From the cell containing the given text, extract its center point as (x, y) coordinate. 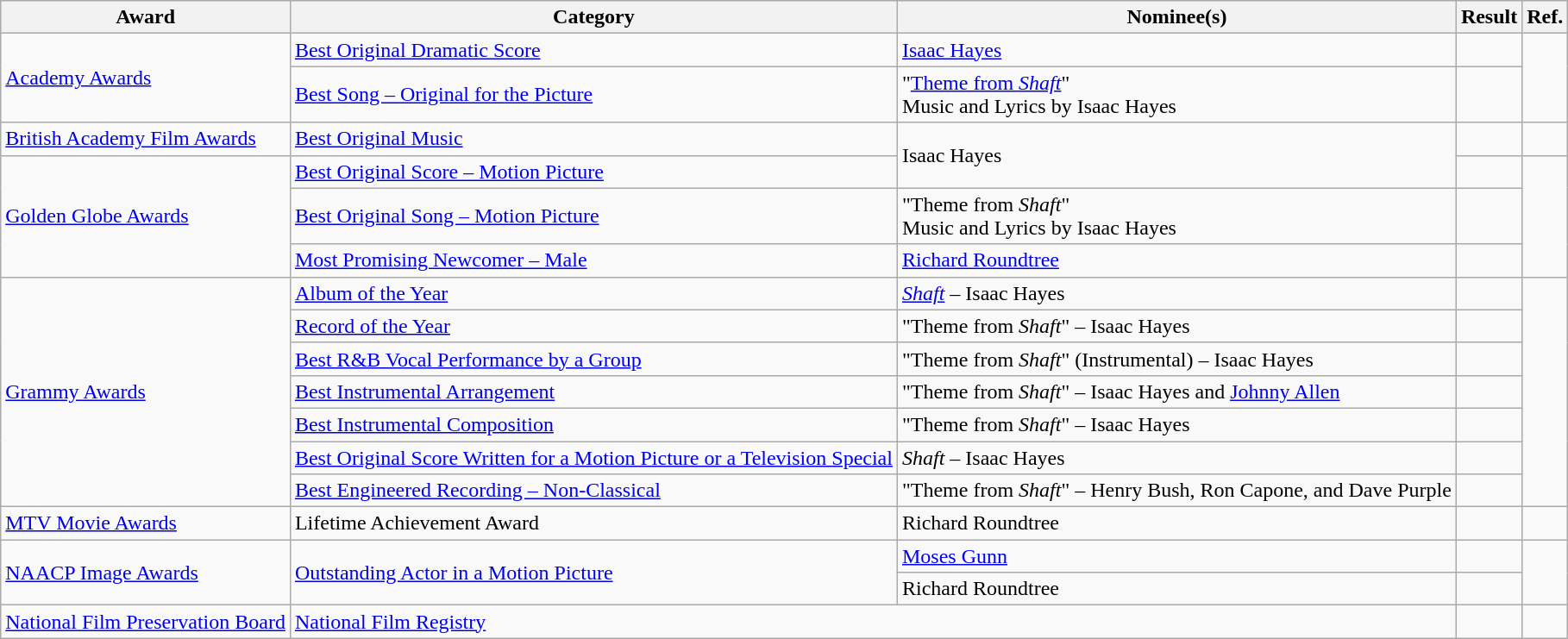
Nominee(s) (1176, 17)
Result (1489, 17)
Best Instrumental Arrangement (593, 392)
Best Original Song – Motion Picture (593, 216)
Award (146, 17)
NAACP Image Awards (146, 573)
Moses Gunn (1176, 556)
MTV Movie Awards (146, 523)
Category (593, 17)
Most Promising Newcomer – Male (593, 260)
"Theme from Shaft" – Henry Bush, Ron Capone, and Dave Purple (1176, 491)
British Academy Film Awards (146, 139)
Best Original Score Written for a Motion Picture or a Television Special (593, 458)
Outstanding Actor in a Motion Picture (593, 573)
National Film Preservation Board (146, 622)
Album of the Year (593, 293)
Best Original Music (593, 139)
"Theme from Shaft" (Instrumental) – Isaac Hayes (1176, 359)
Ref. (1546, 17)
Golden Globe Awards (146, 216)
Best Original Score – Motion Picture (593, 172)
Best R&B Vocal Performance by a Group (593, 359)
Best Instrumental Composition (593, 424)
"Theme from Shaft" – Isaac Hayes and Johnny Allen (1176, 392)
Academy Awards (146, 78)
Best Original Dramatic Score (593, 50)
Best Song – Original for the Picture (593, 95)
Best Engineered Recording – Non-Classical (593, 491)
National Film Registry (873, 622)
Record of the Year (593, 326)
Lifetime Achievement Award (593, 523)
Grammy Awards (146, 392)
